Search for the cell housing the specified text and yield its [x, y] center coordinate. 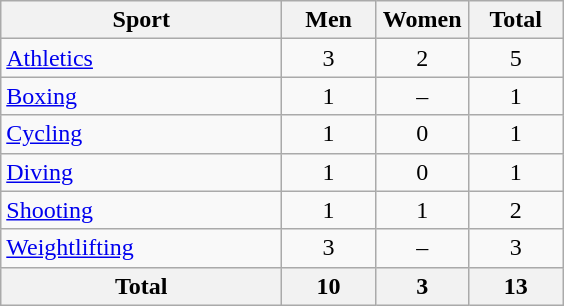
Cycling [142, 134]
Athletics [142, 58]
Boxing [142, 96]
5 [516, 58]
Sport [142, 20]
Women [422, 20]
Men [329, 20]
13 [516, 286]
Weightlifting [142, 248]
10 [329, 286]
Diving [142, 172]
Shooting [142, 210]
